Search for the cell housing the specified text and yield its [X, Y] center coordinate. 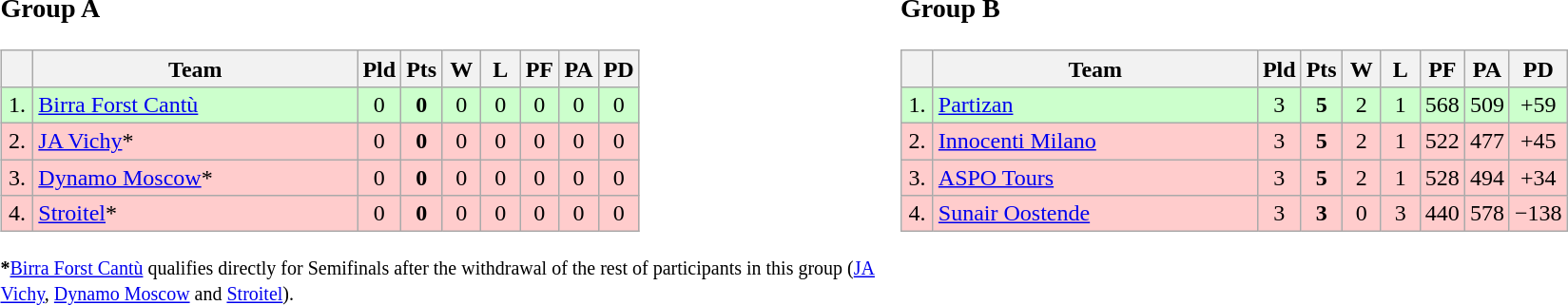
+59 [1539, 105]
JA Vichy* [196, 142]
Dynamo Moscow* [196, 178]
440 [1442, 214]
528 [1442, 178]
Sunair Oostende [1095, 214]
Birra Forst Cantù [196, 105]
477 [1487, 142]
522 [1442, 142]
494 [1487, 178]
−138 [1539, 214]
Innocenti Milano [1095, 142]
509 [1487, 105]
+45 [1539, 142]
578 [1487, 214]
Stroitel* [196, 214]
+34 [1539, 178]
568 [1442, 105]
ASPO Tours [1095, 178]
Partizan [1095, 105]
